Return [x, y] of the center of cell containing provided text 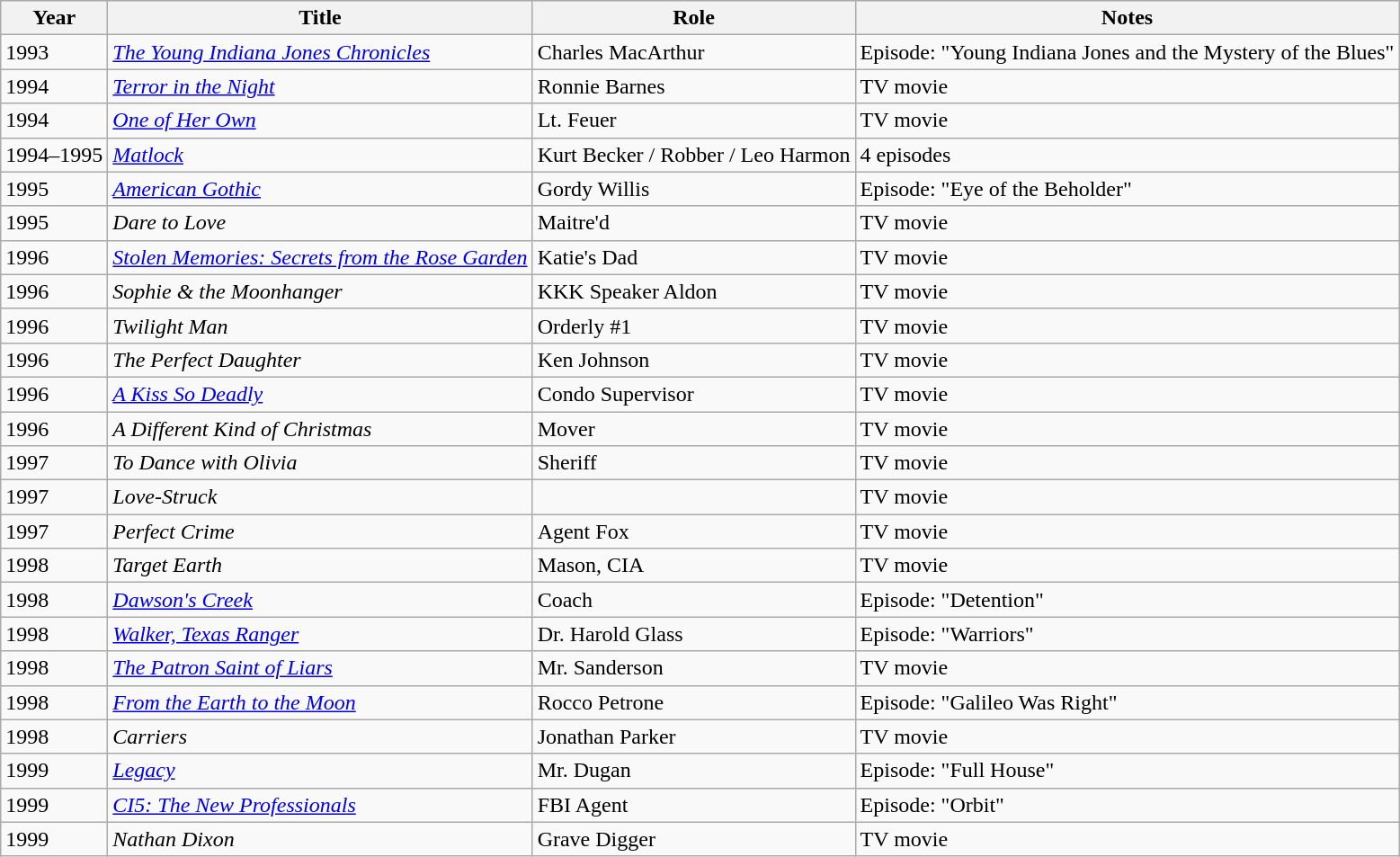
Orderly #1 [694, 326]
Episode: "Galileo Was Right" [1128, 702]
Sheriff [694, 463]
Carriers [320, 736]
Charles MacArthur [694, 52]
Notes [1128, 18]
Walker, Texas Ranger [320, 634]
The Young Indiana Jones Chronicles [320, 52]
1994–1995 [54, 155]
The Perfect Daughter [320, 360]
A Different Kind of Christmas [320, 429]
FBI Agent [694, 805]
Dare to Love [320, 223]
Rocco Petrone [694, 702]
To Dance with Olivia [320, 463]
Twilight Man [320, 326]
Episode: "Warriors" [1128, 634]
Agent Fox [694, 531]
Mr. Dugan [694, 771]
Title [320, 18]
Target Earth [320, 566]
Love-Struck [320, 497]
A Kiss So Deadly [320, 394]
From the Earth to the Moon [320, 702]
Gordy Willis [694, 189]
Grave Digger [694, 839]
Episode: "Orbit" [1128, 805]
Lt. Feuer [694, 121]
Sophie & the Moonhanger [320, 291]
American Gothic [320, 189]
Ken Johnson [694, 360]
Dr. Harold Glass [694, 634]
4 episodes [1128, 155]
Episode: "Eye of the Beholder" [1128, 189]
Condo Supervisor [694, 394]
Episode: "Full House" [1128, 771]
Role [694, 18]
Mr. Sanderson [694, 668]
Episode: "Detention" [1128, 600]
Jonathan Parker [694, 736]
Matlock [320, 155]
Mover [694, 429]
1993 [54, 52]
Legacy [320, 771]
Year [54, 18]
Dawson's Creek [320, 600]
One of Her Own [320, 121]
Ronnie Barnes [694, 86]
Maitre'd [694, 223]
Katie's Dad [694, 257]
Mason, CIA [694, 566]
Perfect Crime [320, 531]
KKK Speaker Aldon [694, 291]
Coach [694, 600]
CI5: The New Professionals [320, 805]
Stolen Memories: Secrets from the Rose Garden [320, 257]
The Patron Saint of Liars [320, 668]
Episode: "Young Indiana Jones and the Mystery of the Blues" [1128, 52]
Terror in the Night [320, 86]
Nathan Dixon [320, 839]
Kurt Becker / Robber / Leo Harmon [694, 155]
